Locate the cell with the specified text and output its (x, y) center coordinate. 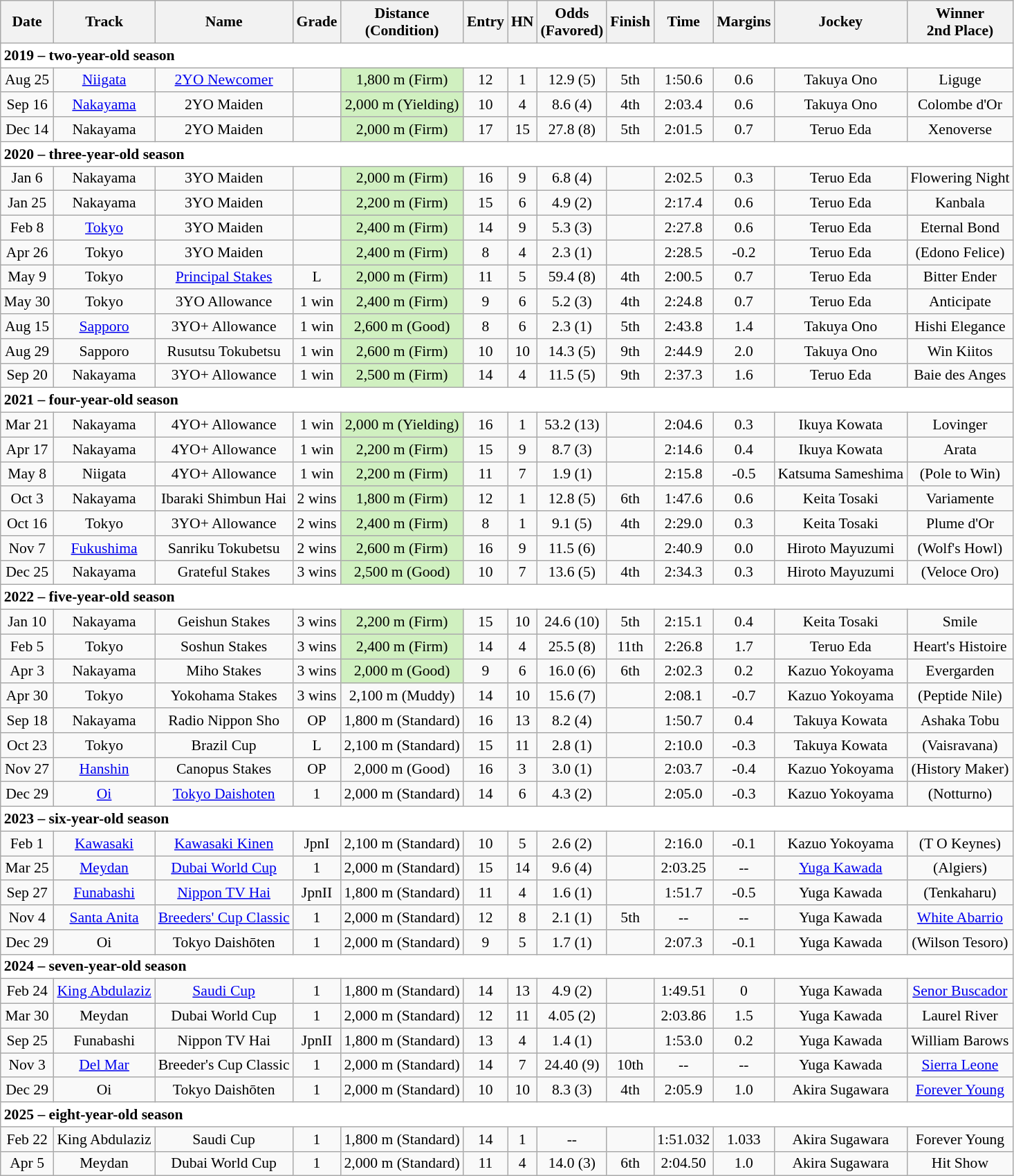
1.033 (744, 1139)
1:51.7 (683, 893)
Date (28, 22)
2:26.8 (683, 646)
2:08.1 (683, 696)
2:29.0 (683, 523)
5.3 (3) (571, 228)
(Tenkaharu) (960, 893)
Winner2nd Place) (960, 22)
1.6 (744, 375)
May 30 (28, 302)
Yokohama Stakes (224, 696)
Eternal Bond (960, 228)
4.05 (2) (571, 1016)
Jockey (840, 22)
59.4 (8) (571, 277)
Senor Buscador (960, 991)
Apr 30 (28, 696)
(Peptide Nile) (960, 696)
Soshun Stakes (224, 646)
11th (630, 646)
2:40.9 (683, 548)
13.6 (5) (571, 572)
0 (744, 991)
16.0 (6) (571, 671)
Apr 26 (28, 252)
2:16.0 (683, 843)
Radio Nippon Sho (224, 720)
8.7 (3) (571, 449)
1.9 (1) (571, 474)
Sep 27 (28, 893)
2:24.8 (683, 302)
Ashaka Tobu (960, 720)
Time (683, 22)
Nov 7 (28, 548)
12.9 (5) (571, 80)
2:03.4 (683, 105)
11.5 (6) (571, 548)
2,600 m (Good) (401, 326)
2:44.9 (683, 351)
Margins (744, 22)
Aug 25 (28, 80)
2:34.3 (683, 572)
-0.4 (744, 769)
Kanbala (960, 203)
14.3 (5) (571, 351)
Hanshin (104, 769)
25.5 (8) (571, 646)
Grateful Stakes (224, 572)
Apr 17 (28, 449)
24.6 (10) (571, 622)
HN (523, 22)
2.6 (2) (571, 843)
Odds(Favored) (571, 22)
Grade (317, 22)
Distance(Condition) (401, 22)
2024 – seven-year-old season (507, 967)
Geishun Stakes (224, 622)
Nov 3 (28, 1065)
Ibaraki Shimbun Hai (224, 499)
(Algiers) (960, 868)
2:43.8 (683, 326)
2,100 m (Muddy) (401, 696)
(Notturno) (960, 794)
(Edono Felice) (960, 252)
Hit Show (960, 1164)
3YO Allowance (224, 302)
(Vaisravana) (960, 745)
2:14.6 (683, 449)
Sep 16 (28, 105)
2YO Newcomer (224, 80)
4.3 (2) (571, 794)
Sep 25 (28, 1040)
2020 – three-year-old season (507, 154)
5.2 (3) (571, 302)
Apr 3 (28, 671)
2:05.9 (683, 1090)
(Wolf's Howl) (960, 548)
William Barows (960, 1040)
Del Mar (104, 1065)
Liguge (960, 80)
Oct 3 (28, 499)
2:02.3 (683, 671)
14.0 (3) (571, 1164)
2:03.86 (683, 1016)
Anticipate (960, 302)
8.6 (4) (571, 105)
Feb 1 (28, 843)
Rusutsu Tokubetsu (224, 351)
Laurel River (960, 1016)
Mar 30 (28, 1016)
Evergarden (960, 671)
2022 – five-year-old season (507, 597)
May 9 (28, 277)
Sep 20 (28, 375)
Plume d'Or (960, 523)
Name (224, 22)
Feb 8 (28, 228)
2:03.25 (683, 868)
2:15.8 (683, 474)
1.5 (744, 1016)
27.8 (8) (571, 129)
1:47.6 (683, 499)
11.5 (5) (571, 375)
Oct 16 (28, 523)
2:27.8 (683, 228)
Principal Stakes (224, 277)
(Pole to Win) (960, 474)
1.4 (744, 326)
(Veloce Oro) (960, 572)
2,500 m (Firm) (401, 375)
Dec 25 (28, 572)
Variamente (960, 499)
Mar 21 (28, 425)
8.3 (3) (571, 1090)
Fukushima (104, 548)
(Wilson Tesoro) (960, 942)
2025 – eight-year-old season (507, 1114)
Arata (960, 449)
Brazil Cup (224, 745)
Flowering Night (960, 178)
May 8 (28, 474)
1:49.51 (683, 991)
1:53.0 (683, 1040)
2,500 m (Good) (401, 572)
Finish (630, 22)
1.7 (744, 646)
-0.7 (744, 696)
1:51.032 (683, 1139)
-0.2 (744, 252)
3 (523, 769)
Canopus Stakes (224, 769)
Aug 29 (28, 351)
1.6 (1) (571, 893)
White Abarrio (960, 917)
2:17.4 (683, 203)
2:02.5 (683, 178)
2:01.5 (683, 129)
Nov 4 (28, 917)
(T O Keynes) (960, 843)
9.6 (4) (571, 868)
Entry (486, 22)
Katsuma Sameshima (840, 474)
Win Kiitos (960, 351)
Sanriku Tokubetsu (224, 548)
Sierra Leone (960, 1065)
Feb 5 (28, 646)
Tokyo Daishoten (224, 794)
6.8 (4) (571, 178)
2.0 (744, 351)
15.6 (7) (571, 696)
Apr 5 (28, 1164)
Bitter Ender (960, 277)
Feb 24 (28, 991)
Heart's Histoire (960, 646)
Mar 25 (28, 868)
53.2 (13) (571, 425)
2:37.3 (683, 375)
2:07.3 (683, 942)
Sep 18 (28, 720)
2.1 (1) (571, 917)
Colombe d'Or (960, 105)
Hishi Elegance (960, 326)
Baie des Anges (960, 375)
2.8 (1) (571, 745)
2019 – two-year-old season (507, 55)
Jan 10 (28, 622)
1:50.6 (683, 80)
Breeders' Cup Classic (224, 917)
17 (486, 129)
Xenoverse (960, 129)
2:04.6 (683, 425)
Breeder's Cup Classic (224, 1065)
2:28.5 (683, 252)
Smile (960, 622)
Jan 25 (28, 203)
2:05.0 (683, 794)
1.7 (1) (571, 942)
12.8 (5) (571, 499)
2:03.7 (683, 769)
0.0 (744, 548)
2:15.1 (683, 622)
2:10.0 (683, 745)
10th (630, 1065)
2:00.5 (683, 277)
8.2 (4) (571, 720)
(History Maker) (960, 769)
2023 – six-year-old season (507, 819)
Kawasaki Kinen (224, 843)
24.40 (9) (571, 1065)
JpnI (317, 843)
Jan 6 (28, 178)
1:50.7 (683, 720)
Santa Anita (104, 917)
Miho Stakes (224, 671)
2:04.50 (683, 1164)
Oct 23 (28, 745)
Aug 15 (28, 326)
Track (104, 22)
Feb 22 (28, 1139)
3.0 (1) (571, 769)
1.4 (1) (571, 1040)
Kawasaki (104, 843)
Lovinger (960, 425)
Nov 27 (28, 769)
2021 – four-year-old season (507, 400)
9.1 (5) (571, 523)
Dec 14 (28, 129)
